Capture the cell that displays the provided text and extract its (x, y) central coordinate. 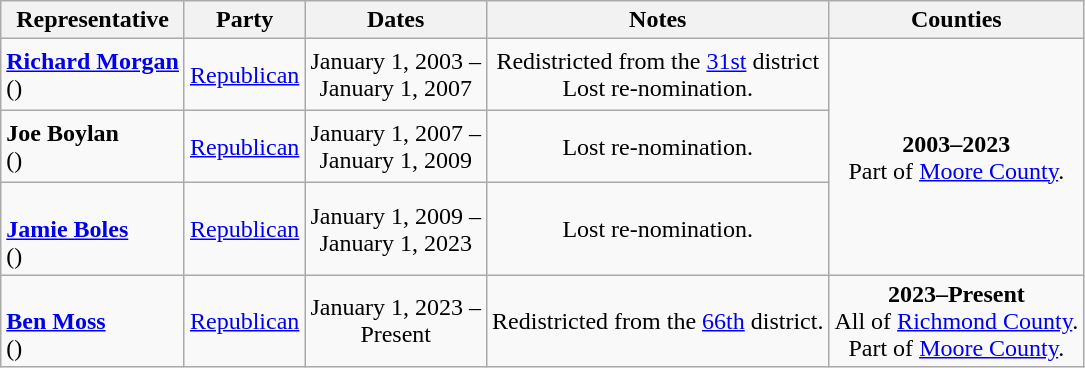
January 1, 2009 – January 1, 2023 (396, 229)
Dates (396, 20)
Notes (658, 20)
January 1, 2007 – January 1, 2009 (396, 147)
2003–2023 Part of Moore County. (956, 157)
Jamie Boles() (93, 229)
January 1, 2003 – January 1, 2007 (396, 75)
Counties (956, 20)
Ben Moss() (93, 321)
2023–Present All of Richmond County. Part of Moore County. (956, 321)
Joe Boylan() (93, 147)
Party (244, 20)
Richard Morgan() (93, 75)
Redistricted from the 66th district. (658, 321)
Representative (93, 20)
Redistricted from the 31st district Lost re-nomination. (658, 75)
January 1, 2023 – Present (396, 321)
